Pinpoint the cell where the given text exists, returning its (X, Y) midpoint coordinate. 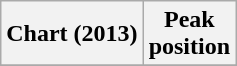
Chart (2013) (72, 34)
Peakposition (189, 34)
